Find where the given text appears and provide that cell's center as [x, y] coordinate. 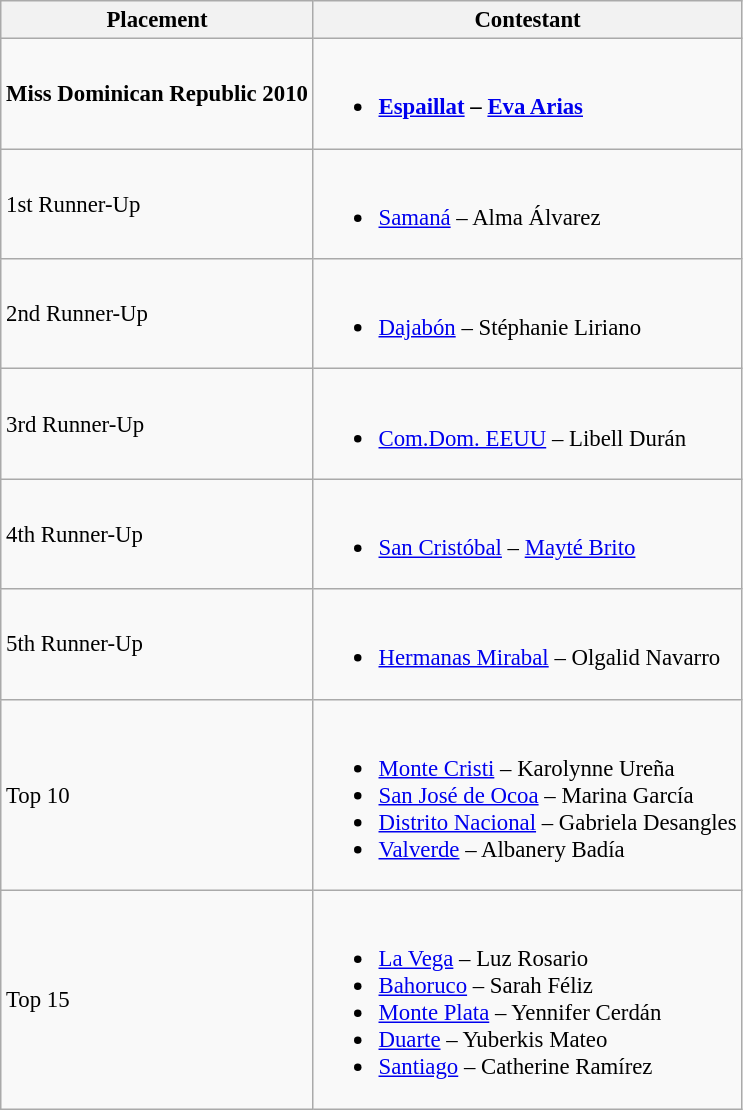
5th Runner-Up [157, 644]
Top 10 [157, 794]
Contestant [528, 20]
San Cristóbal – Mayté Brito [528, 534]
Samaná – Alma Álvarez [528, 204]
Hermanas Mirabal – Olgalid Navarro [528, 644]
2nd Runner-Up [157, 314]
Com.Dom. EEUU – Libell Durán [528, 424]
Top 15 [157, 1000]
Espaillat – Eva Arias [528, 94]
Miss Dominican Republic 2010 [157, 94]
Placement [157, 20]
1st Runner-Up [157, 204]
3rd Runner-Up [157, 424]
4th Runner-Up [157, 534]
La Vega – Luz RosarioBahoruco – Sarah FélizMonte Plata – Yennifer CerdánDuarte – Yuberkis MateoSantiago – Catherine Ramírez [528, 1000]
Dajabón – Stéphanie Liriano [528, 314]
Monte Cristi – Karolynne UreñaSan José de Ocoa – Marina GarcíaDistrito Nacional – Gabriela DesanglesValverde – Albanery Badía [528, 794]
